Extract the (x, y) coordinate from the center of the cell holding the provided text.  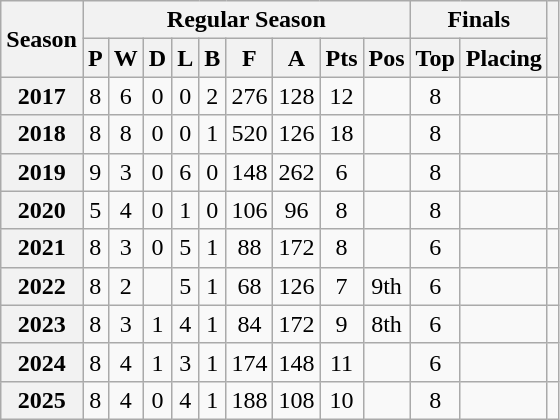
Pts (342, 58)
D (157, 58)
2018 (42, 134)
18 (342, 134)
2020 (42, 210)
8th (386, 324)
A (296, 58)
96 (296, 210)
Placing (504, 58)
7 (342, 286)
P (95, 58)
Season (42, 39)
2021 (42, 248)
84 (250, 324)
2023 (42, 324)
L (186, 58)
11 (342, 362)
12 (342, 96)
Finals (478, 20)
276 (250, 96)
262 (296, 172)
Top (435, 58)
2025 (42, 400)
2024 (42, 362)
W (126, 58)
Regular Season (246, 20)
2019 (42, 172)
108 (296, 400)
188 (250, 400)
68 (250, 286)
128 (296, 96)
10 (342, 400)
174 (250, 362)
106 (250, 210)
520 (250, 134)
9th (386, 286)
F (250, 58)
Pos (386, 58)
2017 (42, 96)
88 (250, 248)
B (212, 58)
2022 (42, 286)
